Find where the given text appears and provide that cell's center as [X, Y] coordinate. 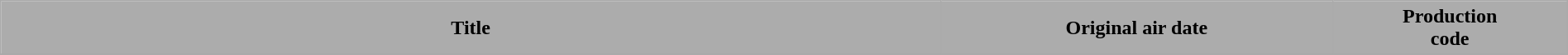
Productioncode [1450, 28]
Title [471, 28]
Original air date [1136, 28]
